Pinpoint the cell where the given text exists, returning its (X, Y) midpoint coordinate. 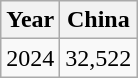
2024 (30, 58)
China (98, 20)
Year (30, 20)
32,522 (98, 58)
